Capture the cell that displays the provided text and extract its [X, Y] central coordinate. 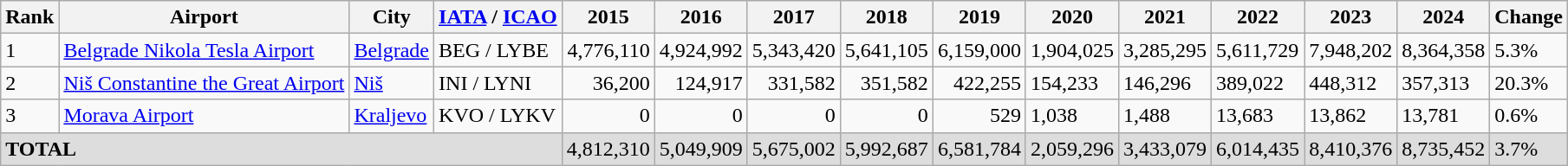
2,059,296 [1071, 149]
3.7% [1529, 149]
City [392, 17]
389,022 [1259, 83]
0.6% [1529, 116]
Airport [205, 17]
2015 [608, 17]
5,641,105 [886, 50]
2022 [1259, 17]
1 [29, 50]
8,364,358 [1444, 50]
Belgrade [392, 50]
5,343,420 [794, 50]
5,611,729 [1259, 50]
4,924,992 [700, 50]
5.3% [1529, 50]
448,312 [1350, 83]
7,948,202 [1350, 50]
INI / LYNI [498, 83]
TOTAL [281, 149]
BEG / LYBE [498, 50]
6,159,000 [979, 50]
36,200 [608, 83]
KVO / LYKV [498, 116]
2016 [700, 17]
2024 [1444, 17]
154,233 [1071, 83]
6,014,435 [1259, 149]
Niš [392, 83]
13,683 [1259, 116]
3,285,295 [1165, 50]
1,038 [1071, 116]
20.3% [1529, 83]
3,433,079 [1165, 149]
529 [979, 116]
2017 [794, 17]
2020 [1071, 17]
2023 [1350, 17]
5,675,002 [794, 149]
Kraljevo [392, 116]
13,862 [1350, 116]
4,812,310 [608, 149]
357,313 [1444, 83]
2021 [1165, 17]
3 [29, 116]
5,992,687 [886, 149]
IATA / ICAO [498, 17]
4,776,110 [608, 50]
124,917 [700, 83]
146,296 [1165, 83]
13,781 [1444, 116]
2018 [886, 17]
1,488 [1165, 116]
351,582 [886, 83]
5,049,909 [700, 149]
1,904,025 [1071, 50]
422,255 [979, 83]
8,735,452 [1444, 149]
Morava Airport [205, 116]
8,410,376 [1350, 149]
2 [29, 83]
Rank [29, 17]
6,581,784 [979, 149]
2019 [979, 17]
Belgrade Nikola Tesla Airport [205, 50]
Change [1529, 17]
Niš Constantine the Great Airport [205, 83]
331,582 [794, 83]
